Capture the cell that displays the provided text and extract its (x, y) central coordinate. 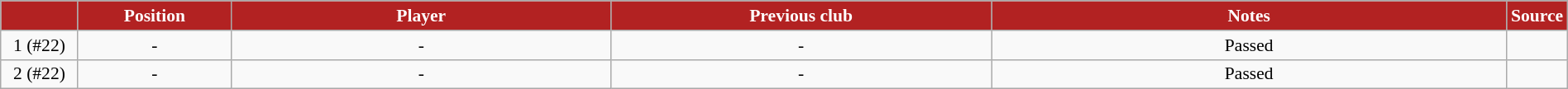
1 (#22) (40, 45)
Position (155, 16)
Source (1537, 16)
Player (422, 16)
Notes (1249, 16)
2 (#22) (40, 74)
Previous club (801, 16)
